Pinpoint the cell where the given text exists, returning its (x, y) midpoint coordinate. 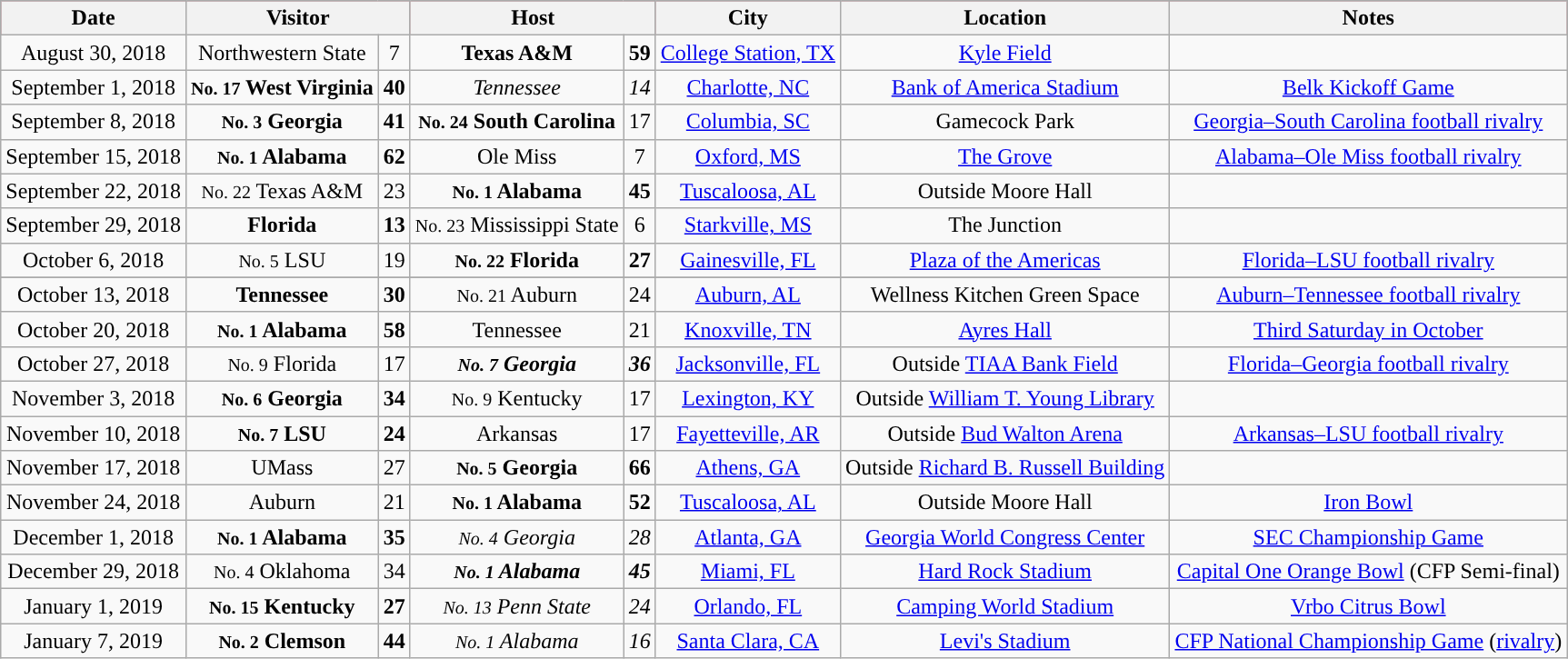
College Station, TX (747, 53)
Host (533, 18)
CFP National Championship Game (rivalry) (1369, 641)
August 30, 2018 (94, 53)
Outside Bud Walton Arena (1004, 434)
Knoxville, TN (747, 329)
November 10, 2018 (94, 434)
Georgia World Congress Center (1004, 537)
No. 4 Georgia (516, 537)
Athens, GA (747, 468)
The Junction (1004, 225)
No. 23 Mississippi State (516, 225)
Santa Clara, CA (747, 641)
Florida–LSU football rivalry (1369, 260)
Auburn (282, 503)
No. 22 Texas A&M (282, 191)
Iron Bowl (1369, 503)
Northwestern State (282, 53)
Atlanta, GA (747, 537)
Plaza of the Americas (1004, 260)
Capital One Orange Bowl (CFP Semi-final) (1369, 572)
16 (640, 641)
January 7, 2019 (94, 641)
September 1, 2018 (94, 87)
October 6, 2018 (94, 260)
No. 21 Auburn (516, 295)
Third Saturday in October (1369, 329)
19 (394, 260)
62 (394, 156)
Florida–Georgia football rivalry (1369, 364)
28 (640, 537)
Columbia, SC (747, 122)
Arkansas–LSU football rivalry (1369, 434)
Lexington, KY (747, 398)
Orlando, FL (747, 606)
No. 3 Georgia (282, 122)
Belk Kickoff Game (1369, 87)
October 20, 2018 (94, 329)
No. 24 South Carolina (516, 122)
Ayres Hall (1004, 329)
Arkansas (516, 434)
Notes (1369, 18)
Kyle Field (1004, 53)
6 (640, 225)
Bank of America Stadium (1004, 87)
Starkville, MS (747, 225)
Oxford, MS (747, 156)
13 (394, 225)
Ole Miss (516, 156)
No. 13 Penn State (516, 606)
September 29, 2018 (94, 225)
November 17, 2018 (94, 468)
35 (394, 537)
No. 5 LSU (282, 260)
40 (394, 87)
No. 17 West Virginia (282, 87)
The Grove (1004, 156)
Hard Rock Stadium (1004, 572)
Miami, FL (747, 572)
Jacksonville, FL (747, 364)
58 (394, 329)
Outside TIAA Bank Field (1004, 364)
Wellness Kitchen Green Space (1004, 295)
Gainesville, FL (747, 260)
41 (394, 122)
SEC Championship Game (1369, 537)
Georgia–South Carolina football rivalry (1369, 122)
Levi's Stadium (1004, 641)
Auburn–Tennessee football rivalry (1369, 295)
UMass (282, 468)
No. 9 Kentucky (516, 398)
Texas A&M (516, 53)
Auburn, AL (747, 295)
No. 5 Georgia (516, 468)
Alabama–Ole Miss football rivalry (1369, 156)
23 (394, 191)
Gamecock Park (1004, 122)
January 1, 2019 (94, 606)
City (747, 18)
14 (640, 87)
Visitor (298, 18)
October 27, 2018 (94, 364)
No. 7 Georgia (516, 364)
Location (1004, 18)
Outside William T. Young Library (1004, 398)
No. 9 Florida (282, 364)
December 1, 2018 (94, 537)
November 24, 2018 (94, 503)
59 (640, 53)
Charlotte, NC (747, 87)
36 (640, 364)
September 22, 2018 (94, 191)
44 (394, 641)
No. 15 Kentucky (282, 606)
Fayetteville, AR (747, 434)
No. 6 Georgia (282, 398)
Florida (282, 225)
Camping World Stadium (1004, 606)
September 8, 2018 (94, 122)
December 29, 2018 (94, 572)
66 (640, 468)
October 13, 2018 (94, 295)
Outside Richard B. Russell Building (1004, 468)
30 (394, 295)
September 15, 2018 (94, 156)
No. 4 Oklahoma (282, 572)
November 3, 2018 (94, 398)
No. 2 Clemson (282, 641)
Vrbo Citrus Bowl (1369, 606)
52 (640, 503)
No. 7 LSU (282, 434)
No. 22 Florida (516, 260)
Date (94, 18)
